Capture the cell that displays the provided text and extract its [X, Y] central coordinate. 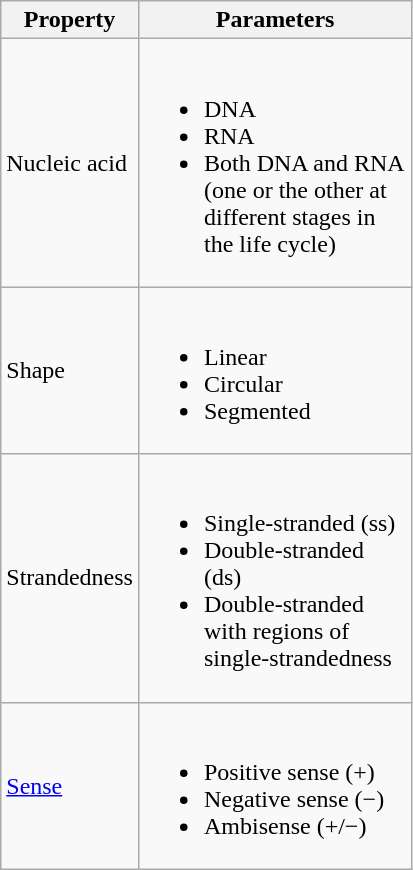
Parameters [274, 20]
Property [70, 20]
DNARNABoth DNA and RNA (one or the other at different stages in the life cycle) [274, 163]
Sense [70, 786]
Positive sense (+)Negative sense (−)Ambisense (+/−) [274, 786]
Shape [70, 370]
Nucleic acid [70, 163]
Single-stranded (ss)Double-stranded (ds)Double-stranded with regions of single-strandedness [274, 578]
LinearCircularSegmented [274, 370]
Strandedness [70, 578]
